Locate the cell with the specified text and output its (x, y) center coordinate. 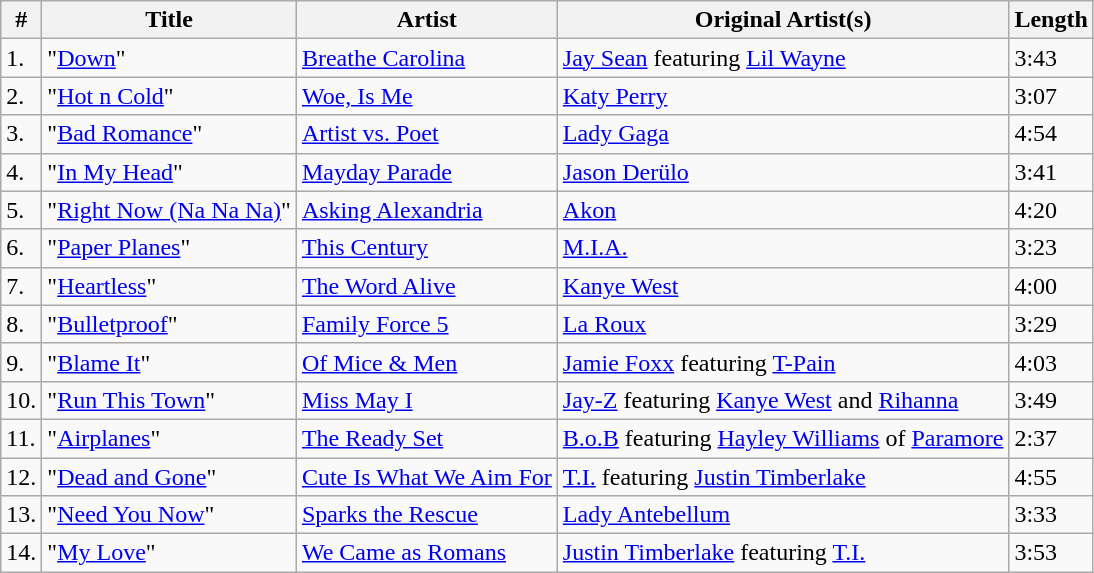
Mayday Parade (426, 172)
4. (22, 172)
B.o.B featuring Hayley Williams of Paramore (783, 438)
Kanye West (783, 286)
Artist (426, 20)
Breathe Carolina (426, 58)
We Came as Romans (426, 553)
8. (22, 324)
Jason Derülo (783, 172)
Family Force 5 (426, 324)
3:23 (1051, 248)
Akon (783, 210)
"Run This Town" (170, 400)
4:54 (1051, 134)
"My Love" (170, 553)
T.I. featuring Justin Timberlake (783, 477)
La Roux (783, 324)
Asking Alexandria (426, 210)
Jay Sean featuring Lil Wayne (783, 58)
10. (22, 400)
"Heartless" (170, 286)
13. (22, 515)
Jay-Z featuring Kanye West and Rihanna (783, 400)
"Bad Romance" (170, 134)
3:49 (1051, 400)
"Blame It" (170, 362)
7. (22, 286)
"Bulletproof" (170, 324)
11. (22, 438)
Cute Is What We Aim For (426, 477)
"Right Now (Na Na Na)" (170, 210)
"Dead and Gone" (170, 477)
4:55 (1051, 477)
Original Artist(s) (783, 20)
4:20 (1051, 210)
12. (22, 477)
2:37 (1051, 438)
3:33 (1051, 515)
"Need You Now" (170, 515)
Jamie Foxx featuring T-Pain (783, 362)
3:43 (1051, 58)
1. (22, 58)
M.I.A. (783, 248)
Lady Gaga (783, 134)
Of Mice & Men (426, 362)
9. (22, 362)
"Hot n Cold" (170, 96)
Sparks the Rescue (426, 515)
5. (22, 210)
Title (170, 20)
14. (22, 553)
4:03 (1051, 362)
2. (22, 96)
Woe, Is Me (426, 96)
"Down" (170, 58)
"Airplanes" (170, 438)
The Ready Set (426, 438)
"In My Head" (170, 172)
Justin Timberlake featuring T.I. (783, 553)
6. (22, 248)
Lady Antebellum (783, 515)
Miss May I (426, 400)
Length (1051, 20)
3:29 (1051, 324)
3:53 (1051, 553)
Artist vs. Poet (426, 134)
# (22, 20)
The Word Alive (426, 286)
4:00 (1051, 286)
3:41 (1051, 172)
Katy Perry (783, 96)
This Century (426, 248)
3. (22, 134)
"Paper Planes" (170, 248)
3:07 (1051, 96)
